Return (X, Y) of the center of cell containing provided text 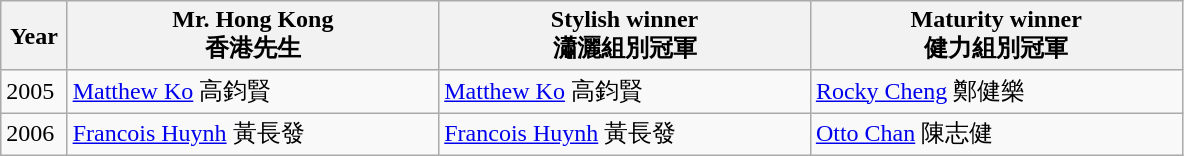
2006 (34, 134)
Otto Chan 陳志健 (996, 134)
Rocky Cheng 鄭健樂 (996, 92)
Maturity winner 健力組別冠軍 (996, 36)
Year (34, 36)
Stylish winner 瀟灑組別冠軍 (625, 36)
Mr. Hong Kong 香港先生 (253, 36)
2005 (34, 92)
